Search for the cell housing the specified text and yield its (x, y) center coordinate. 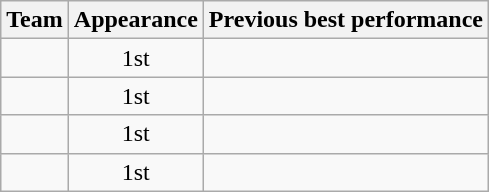
Appearance (136, 20)
Team (35, 20)
Previous best performance (346, 20)
